Return the (x, y) coordinate for the center point of the cell that contains the specified text.  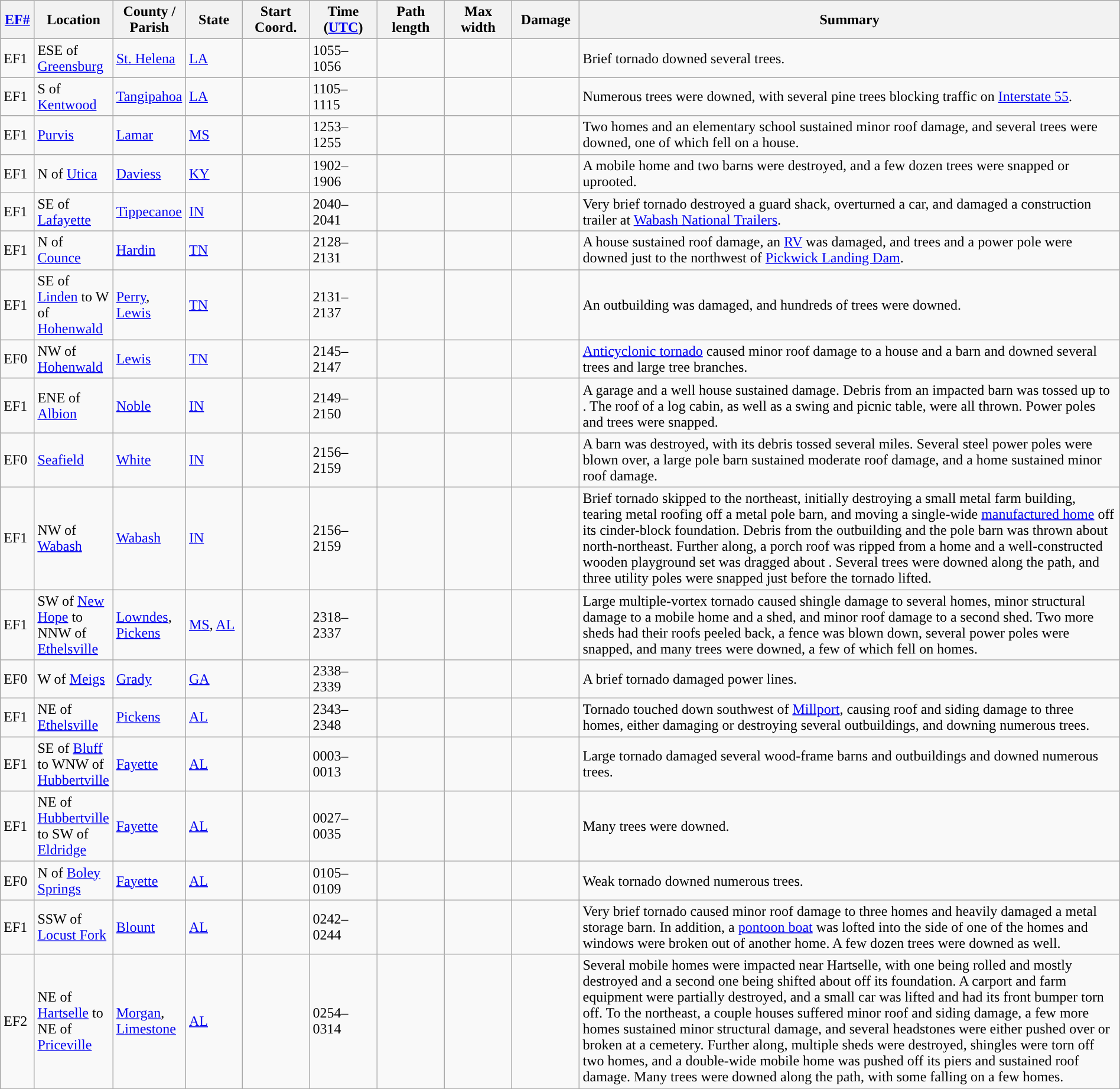
ESE of Greensburg (73, 58)
Brief tornado downed several trees. (849, 58)
2149–2150 (343, 405)
A mobile home and two barns were destroyed, and a few dozen trees were snapped or uprooted. (849, 174)
2040–2041 (343, 212)
2128–2131 (343, 251)
Damage (546, 20)
Lowndes, Pickens (149, 625)
Blount (149, 927)
Pickens (149, 717)
Wabash (149, 538)
Location (73, 20)
MS (214, 135)
2131–2137 (343, 305)
Daviess (149, 174)
ENE of Albion (73, 405)
NW of Wabash (73, 538)
Morgan, Limestone (149, 1021)
Hardin (149, 251)
0242–0244 (343, 927)
Many trees were downed. (849, 826)
Seafield (73, 460)
EF2 (18, 1021)
1055–1056 (343, 58)
Tippecanoe (149, 212)
Summary (849, 20)
NE of Hubbertville to SW of Eldridge (73, 826)
Noble (149, 405)
2338–2339 (343, 680)
County / Parish (149, 20)
NW of Hohenwald (73, 359)
Tangipahoa (149, 97)
A house sustained roof damage, an RV was damaged, and trees and a power pole were downed just to the northwest of Pickwick Landing Dam. (849, 251)
N of Boley Springs (73, 880)
Weak tornado downed numerous trees. (849, 880)
Purvis (73, 135)
SE of Lafayette (73, 212)
GA (214, 680)
SW of New Hope to NNW of Ethelsville (73, 625)
0003–0013 (343, 764)
Grady (149, 680)
An outbuilding was damaged, and hundreds of trees were downed. (849, 305)
White (149, 460)
State (214, 20)
SE of Linden to W of Hohenwald (73, 305)
St. Helena (149, 58)
A brief tornado damaged power lines. (849, 680)
Path length (411, 20)
Two homes and an elementary school sustained minor roof damage, and several trees were downed, one of which fell on a house. (849, 135)
0254–0314 (343, 1021)
EF# (18, 20)
Perry, Lewis (149, 305)
N of Utica (73, 174)
Time (UTC) (343, 20)
Lamar (149, 135)
Lewis (149, 359)
Max width (478, 20)
SE of Bluff to WNW of Hubbertville (73, 764)
S of Kentwood (73, 97)
0027–0035 (343, 826)
NE of Ethelsville (73, 717)
NE of Hartselle to NE of Priceville (73, 1021)
Anticyclonic tornado caused minor roof damage to a house and a barn and downed several trees and large tree branches. (849, 359)
2145–2147 (343, 359)
Numerous trees were downed, with several pine trees blocking traffic on Interstate 55. (849, 97)
1902–1906 (343, 174)
2343–2348 (343, 717)
0105–0109 (343, 880)
MS, AL (214, 625)
1253–1255 (343, 135)
Large tornado damaged several wood-frame barns and outbuildings and downed numerous trees. (849, 764)
Very brief tornado destroyed a guard shack, overturned a car, and damaged a construction trailer at Wabash National Trailers. (849, 212)
W of Meigs (73, 680)
N of Counce (73, 251)
Start Coord. (276, 20)
1105–1115 (343, 97)
SSW of Locust Fork (73, 927)
2318–2337 (343, 625)
KY (214, 174)
